Scan for the cell matching the given text and deliver its (x, y) coordinate at center. 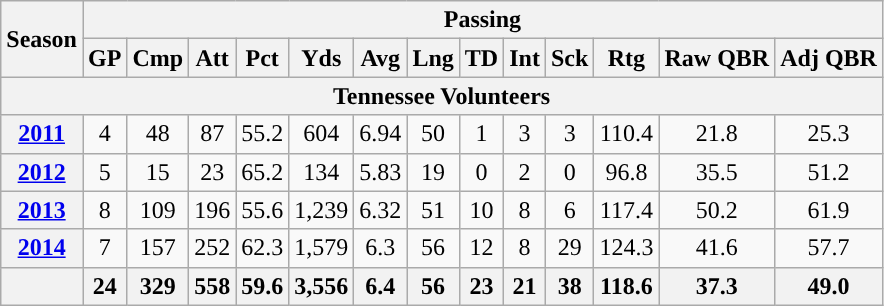
124.3 (626, 248)
Rtg (626, 58)
604 (322, 134)
55.2 (262, 134)
196 (212, 210)
5 (104, 172)
Sck (569, 58)
24 (104, 286)
Tennessee Volunteers (442, 96)
252 (212, 248)
Lng (433, 58)
59.6 (262, 286)
3,556 (322, 286)
38 (569, 286)
50 (433, 134)
1,239 (322, 210)
15 (158, 172)
2014 (42, 248)
29 (569, 248)
117.4 (626, 210)
Pct (262, 58)
TD (481, 58)
1 (481, 134)
329 (158, 286)
51.2 (829, 172)
Cmp (158, 58)
65.2 (262, 172)
37.3 (717, 286)
57.7 (829, 248)
Season (42, 39)
6.32 (380, 210)
62.3 (262, 248)
Yds (322, 58)
87 (212, 134)
Raw QBR (717, 58)
Avg (380, 58)
21 (525, 286)
134 (322, 172)
25.3 (829, 134)
10 (481, 210)
55.6 (262, 210)
50.2 (717, 210)
6 (569, 210)
2011 (42, 134)
96.8 (626, 172)
51 (433, 210)
Adj QBR (829, 58)
1,579 (322, 248)
GP (104, 58)
2013 (42, 210)
109 (158, 210)
Att (212, 58)
2012 (42, 172)
6.3 (380, 248)
558 (212, 286)
157 (158, 248)
49.0 (829, 286)
61.9 (829, 210)
19 (433, 172)
118.6 (626, 286)
41.6 (717, 248)
35.5 (717, 172)
Passing (482, 20)
12 (481, 248)
Int (525, 58)
7 (104, 248)
48 (158, 134)
110.4 (626, 134)
4 (104, 134)
6.4 (380, 286)
5.83 (380, 172)
2 (525, 172)
21.8 (717, 134)
6.94 (380, 134)
